Extract the [X, Y] coordinate from the center of the cell holding the provided text.  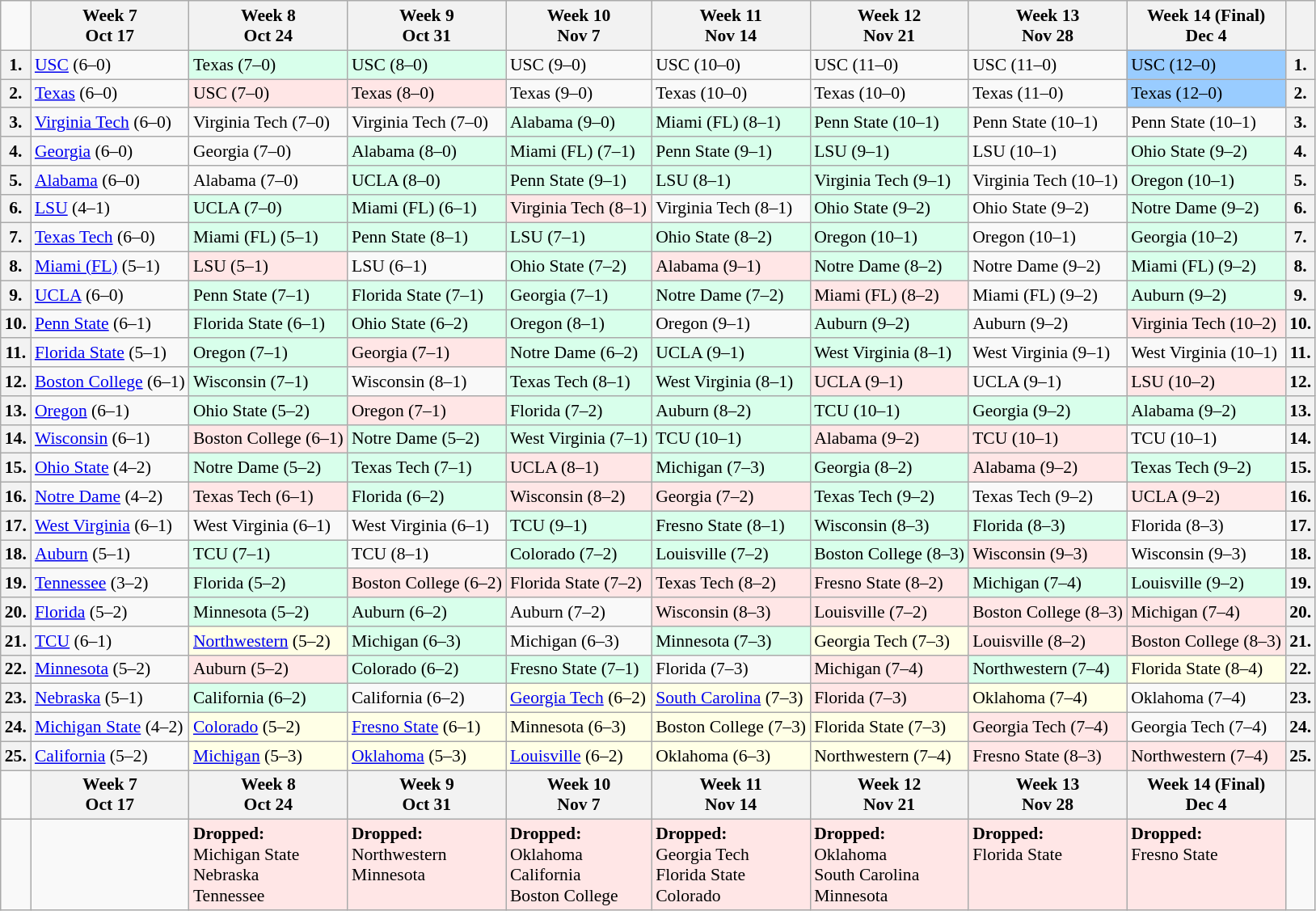
Florida (6–2) [427, 497]
Dropped:OklahomaSouth CarolinaMinnesota [889, 865]
Oklahoma (5–3) [427, 756]
Miami (FL) (7–1) [579, 151]
LSU (7–1) [579, 238]
Boston College (7–3) [731, 728]
UCLA (7–0) [268, 209]
South Carolina (7–3) [731, 698]
TCU (6–1) [110, 641]
Dropped:OklahomaCaliforniaBoston College [579, 865]
Virginia Tech (10–1) [1048, 180]
Penn State (7–1) [268, 295]
Florida State (5–1) [110, 353]
USC (10–0) [731, 65]
Northwestern (5–2) [268, 641]
Texas (7–0) [268, 65]
Ohio State (4–2) [110, 468]
UCLA (6–0) [110, 295]
LSU (8–1) [731, 180]
USC (8–0) [427, 65]
Florida (7–2) [579, 411]
Dropped:Michigan StateNebraskaTennessee [268, 865]
Michigan State (4–2) [110, 728]
Ohio State (5–2) [268, 411]
West Virginia (10–1) [1206, 353]
Florida State (7–2) [579, 584]
Louisville (8–2) [1048, 641]
Notre Dame (4–2) [110, 497]
LSU (5–1) [268, 267]
Penn State (8–1) [427, 238]
Boston College (6–2) [427, 584]
Tennessee (3–2) [110, 584]
Miami (FL) (8–1) [731, 123]
Texas Tech (8–2) [731, 584]
Fresno State (7–1) [579, 669]
Colorado (5–2) [268, 728]
Georgia (8–2) [889, 468]
Texas Tech (6–0) [110, 238]
Michigan (5–3) [268, 756]
Texas Tech (7–1) [427, 468]
Minnesota (7–3) [731, 641]
Georgia (7–0) [268, 151]
Texas Tech (8–1) [579, 382]
Auburn (7–2) [579, 612]
UCLA (9–2) [1206, 497]
Louisville (6–2) [579, 756]
Miami (FL) (6–1) [427, 209]
Virginia Tech (6–0) [110, 123]
Auburn (8–2) [731, 411]
Fresno State (8–1) [731, 525]
Wisconsin (8–1) [427, 382]
Georgia (10–2) [1206, 238]
Oklahoma (6–3) [731, 756]
Wisconsin (7–1) [268, 382]
Texas (11–0) [1048, 94]
Minnesota (6–3) [579, 728]
Colorado (7–2) [579, 555]
LSU (9–1) [889, 151]
USC (9–0) [579, 65]
Fresno State (8–2) [889, 584]
Miami (FL) (8–2) [889, 295]
Texas Tech (6–1) [268, 497]
Notre Dame (6–2) [579, 353]
USC (7–0) [268, 94]
West Virginia (9–1) [1048, 353]
Alabama (8–0) [427, 151]
LSU (6–1) [427, 267]
Fresno State (8–3) [1048, 756]
Texas (9–0) [579, 94]
Louisville (9–2) [1206, 584]
LSU (10–2) [1206, 382]
Ohio State (6–2) [427, 324]
Georgia (7–2) [731, 497]
Notre Dame (8–2) [889, 267]
Georgia (6–0) [110, 151]
Michigan (7–3) [731, 468]
Auburn (6–2) [427, 612]
Penn State (6–1) [110, 324]
Dropped:Georgia TechFlorida StateColorado [731, 865]
Alabama (6–0) [110, 180]
LSU (4–1) [110, 209]
Ohio State (8–2) [731, 238]
Florida State (7–1) [427, 295]
Texas (6–0) [110, 94]
West Virginia (7–1) [579, 439]
Georgia Tech (6–2) [579, 698]
Alabama (7–0) [268, 180]
UCLA (8–1) [579, 468]
Oregon (8–1) [579, 324]
Dropped:Florida State [1048, 865]
Dropped:Fresno State [1206, 865]
Auburn (5–2) [268, 669]
Colorado (6–2) [427, 669]
Florida State (8–4) [1206, 669]
USC (12–0) [1206, 65]
Wisconsin (6–1) [110, 439]
Auburn (5–1) [110, 555]
UCLA (8–0) [427, 180]
Dropped:NorthwesternMinnesota [427, 865]
USC (6–0) [110, 65]
Texas (12–0) [1206, 94]
Florida State (7–3) [889, 728]
Oregon (9–1) [731, 324]
Notre Dame (7–2) [731, 295]
Virginia Tech (10–2) [1206, 324]
Oregon (6–1) [110, 411]
LSU (10–1) [1048, 151]
Texas (8–0) [427, 94]
Georgia Tech (7–3) [889, 641]
Wisconsin (8–2) [579, 497]
Alabama (9–0) [579, 123]
California (5–2) [110, 756]
Alabama (9–1) [731, 267]
Fresno State (6–1) [427, 728]
Georgia (9–2) [1048, 411]
Ohio State (7–2) [579, 267]
TCU (8–1) [427, 555]
TCU (7–1) [268, 555]
Florida State (6–1) [268, 324]
Nebraska (5–1) [110, 698]
Virginia Tech (9–1) [889, 180]
TCU (9–1) [579, 525]
